Search for the cell housing the specified text and yield its [X, Y] center coordinate. 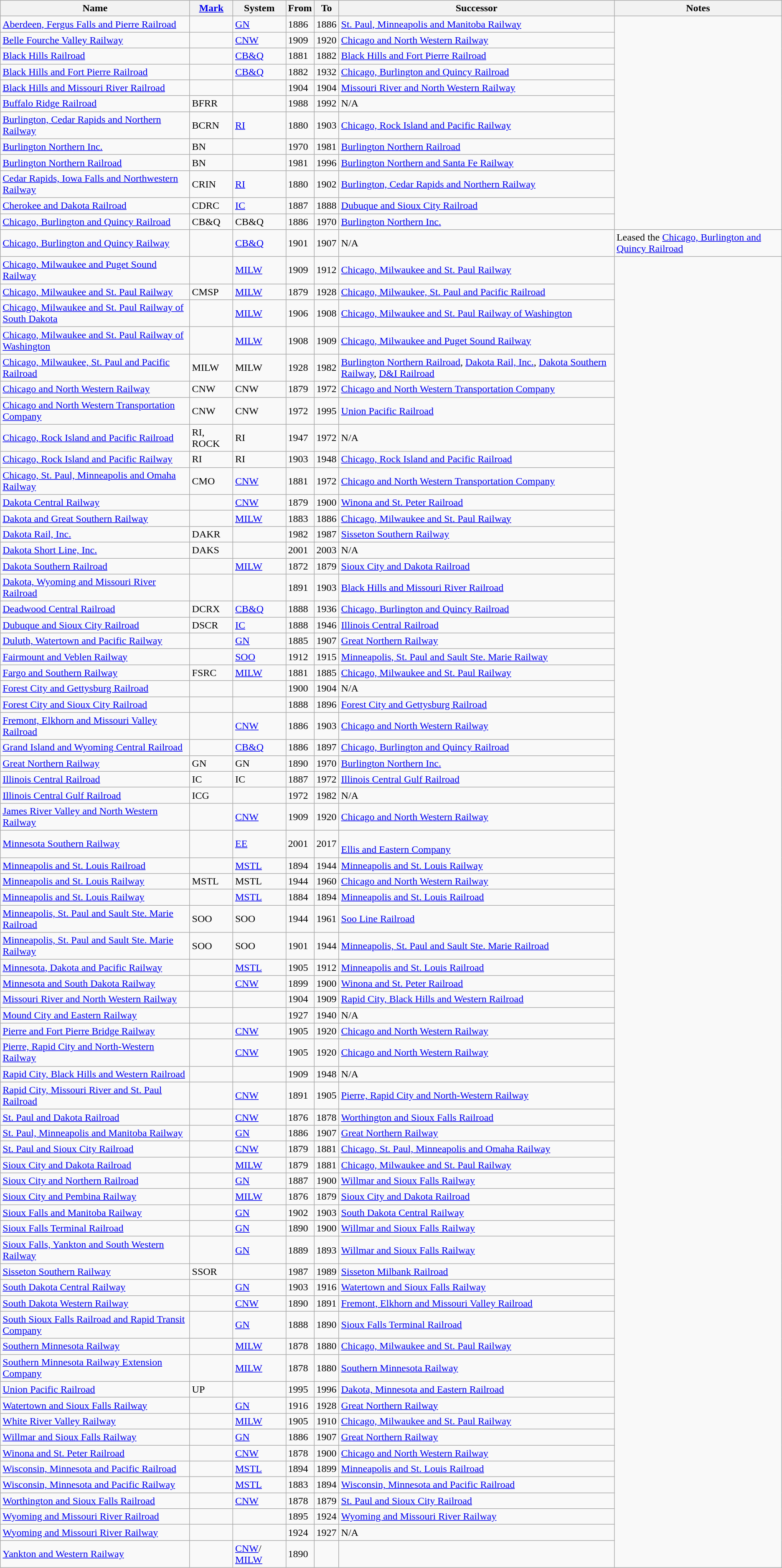
ICG [211, 795]
BFRR [211, 104]
1895 [300, 1517]
Sioux Falls and Manitoba Railway [95, 1213]
Sioux City and Pembina Railway [95, 1197]
1947 [300, 438]
1989 [327, 1272]
Burlington Northern Railroad, Dakota Rail, Inc., Dakota Southern Railway, D&I Railroad [476, 367]
White River Valley Railway [95, 1421]
CMSP [211, 292]
1896 [327, 704]
CDRC [211, 205]
Dakota Short Line, Inc. [95, 550]
1932 [327, 72]
1936 [327, 609]
Leased the Chicago, Burlington and Quincy Railroad [698, 243]
Mound City and Eastern Railway [95, 1015]
Ellis and Eastern Company [476, 844]
Chicago, Milwaukee and St. Paul Railway of South Dakota [95, 313]
South Sioux Falls Railroad and Rapid Transit Company [95, 1325]
South Dakota Western Railway [95, 1303]
Dakota, Minnesota and Eastern Railroad [476, 1389]
Fairmount and Veblen Railway [95, 657]
Forest City and Sioux City Railroad [95, 704]
1940 [327, 1015]
1988 [300, 104]
BCRN [211, 125]
Wisconsin, Minnesota and Pacific Railway [95, 1485]
Notes [698, 8]
Minnesota and South Dakota Railway [95, 983]
Belle Fourche Valley Railway [95, 40]
Dakota, Wyoming and Missouri River Railroad [95, 588]
SSOR [211, 1272]
1910 [327, 1421]
DAKR [211, 534]
Sioux City and Northern Railroad [95, 1181]
Minnesota, Dakota and Pacific Railway [95, 968]
1872 [300, 566]
2003 [327, 550]
DSCR [211, 625]
RI, ROCK [211, 438]
Sioux Falls, Yankton and South Western Railway [95, 1250]
1906 [300, 313]
Duluth, Watertown and Pacific Railway [95, 641]
1992 [327, 104]
Cedar Rapids, Iowa Falls and Northwestern Railway [95, 184]
CRIN [211, 184]
Wyoming and Missouri River Railroad [95, 1517]
Sisseton Milbank Railroad [476, 1272]
Dakota Southern Railroad [95, 566]
Southern Minnesota Railway Extension Company [95, 1368]
Rapid City, Missouri River and St. Paul Railroad [95, 1096]
1961 [327, 919]
DAKS [211, 550]
2017 [327, 844]
Name [95, 8]
CNW/ MILW [259, 1554]
Dakota Rail, Inc. [95, 534]
Burlington Northern and Santa Fe Railway [476, 162]
Minnesota Southern Railway [95, 844]
Dakota Central Railway [95, 502]
St. Paul and Dakota Railroad [95, 1117]
Soo Line Railroad [476, 919]
From [300, 8]
Pierre and Fort Pierre Bridge Railway [95, 1031]
Deadwood Central Railroad [95, 609]
Successor [476, 8]
Fargo and Southern Railway [95, 673]
1897 [327, 747]
FSRC [211, 673]
James River Valley and North Western Railway [95, 817]
Mark [211, 8]
1960 [327, 882]
1889 [300, 1250]
Cherokee and Dakota Railroad [95, 205]
DCRX [211, 609]
To [327, 8]
Grand Island and Wyoming Central Railroad [95, 747]
EE [259, 844]
UP [211, 1389]
1893 [327, 1250]
Buffalo Ridge Railroad [95, 104]
Yankton and Western Railway [95, 1554]
CMO [211, 481]
Black Hills Railroad [95, 56]
1884 [300, 897]
System [259, 8]
Dakota and Great Southern Railway [95, 518]
1946 [327, 625]
1915 [327, 657]
Chicago, Burlington and Quincy Railway [95, 243]
Aberdeen, Fergus Falls and Pierre Railroad [95, 24]
